Locate the cell with the specified text and output its [x, y] center coordinate. 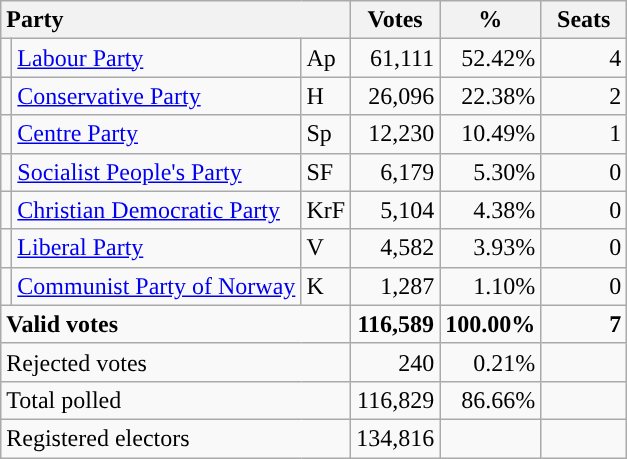
10.49% [490, 134]
SF [326, 172]
% [490, 20]
Christian Democratic Party [156, 210]
Party [176, 20]
K [326, 286]
26,096 [396, 96]
52.42% [490, 58]
1.10% [490, 286]
240 [396, 362]
3.93% [490, 248]
V [326, 248]
H [326, 96]
Ap [326, 58]
86.66% [490, 400]
Liberal Party [156, 248]
4 [584, 58]
5.30% [490, 172]
Labour Party [156, 58]
6,179 [396, 172]
Communist Party of Norway [156, 286]
Votes [396, 20]
Socialist People's Party [156, 172]
Valid votes [176, 324]
5,104 [396, 210]
134,816 [396, 438]
Sp [326, 134]
1 [584, 134]
100.00% [490, 324]
KrF [326, 210]
Conservative Party [156, 96]
Total polled [176, 400]
1,287 [396, 286]
22.38% [490, 96]
4,582 [396, 248]
116,829 [396, 400]
4.38% [490, 210]
12,230 [396, 134]
116,589 [396, 324]
2 [584, 96]
61,111 [396, 58]
7 [584, 324]
Rejected votes [176, 362]
Registered electors [176, 438]
Centre Party [156, 134]
0.21% [490, 362]
Seats [584, 20]
